Pinpoint the cell where the given text exists, returning its [x, y] midpoint coordinate. 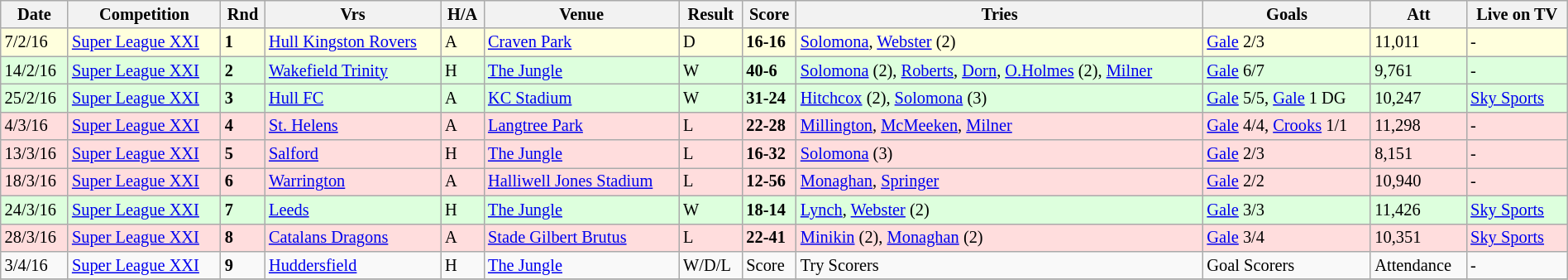
St. Helens [352, 126]
10,351 [1418, 238]
Lynch, Webster (2) [1000, 210]
Millington, McMeeken, Milner [1000, 126]
28/3/16 [35, 238]
9,761 [1418, 70]
Result [710, 14]
25/2/16 [35, 98]
Salford [352, 154]
Gale 3/4 [1287, 238]
16-16 [769, 42]
22-41 [769, 238]
1 [243, 42]
Date [35, 14]
18-14 [769, 210]
Gale 5/5, Gale 1 DG [1287, 98]
Solomona (2), Roberts, Dorn, O.Holmes (2), Milner [1000, 70]
Vrs [352, 14]
Huddersfield [352, 265]
Solomona (3) [1000, 154]
Goal Scorers [1287, 265]
Tries [1000, 14]
Hitchcox (2), Solomona (3) [1000, 98]
22-28 [769, 126]
8 [243, 238]
H/A [462, 14]
Goals [1287, 14]
Try Scorers [1000, 265]
Gale 6/7 [1287, 70]
3/4/16 [35, 265]
18/3/16 [35, 181]
Att [1418, 14]
W/D/L [710, 265]
Hull FC [352, 98]
KC Stadium [581, 98]
5 [243, 154]
Craven Park [581, 42]
Gale 3/3 [1287, 210]
Solomona, Webster (2) [1000, 42]
Leeds [352, 210]
11,426 [1418, 210]
Hull Kingston Rovers [352, 42]
Stade Gilbert Brutus [581, 238]
2 [243, 70]
24/3/16 [35, 210]
Gale 2/2 [1287, 181]
6 [243, 181]
Rnd [243, 14]
3 [243, 98]
40-6 [769, 70]
4 [243, 126]
Wakefield Trinity [352, 70]
14/2/16 [35, 70]
Monaghan, Springer [1000, 181]
Warrington [352, 181]
11,298 [1418, 126]
Langtree Park [581, 126]
Gale 4/4, Crooks 1/1 [1287, 126]
Halliwell Jones Stadium [581, 181]
11,011 [1418, 42]
31-24 [769, 98]
16-32 [769, 154]
12-56 [769, 181]
8,151 [1418, 154]
Catalans Dragons [352, 238]
Venue [581, 14]
4/3/16 [35, 126]
9 [243, 265]
10,940 [1418, 181]
Attendance [1418, 265]
7 [243, 210]
13/3/16 [35, 154]
10,247 [1418, 98]
Live on TV [1517, 14]
Minikin (2), Monaghan (2) [1000, 238]
D [710, 42]
Competition [144, 14]
7/2/16 [35, 42]
